Pinpoint the cell where the given text exists, returning its (x, y) midpoint coordinate. 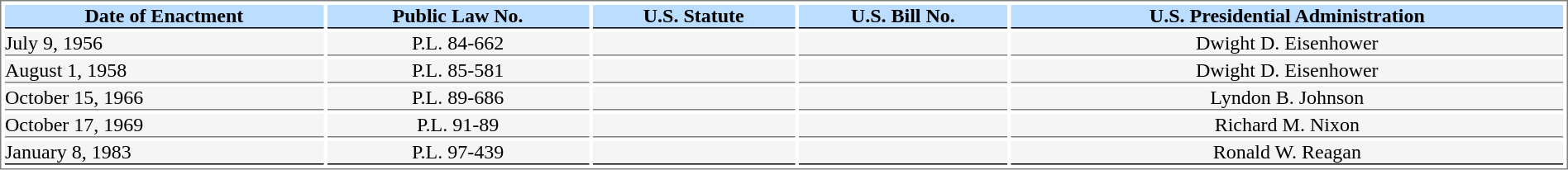
P.L. 91-89 (458, 125)
Ronald W. Reagan (1287, 153)
October 15, 1966 (164, 98)
January 8, 1983 (164, 153)
U.S. Presidential Administration (1287, 17)
P.L. 89-686 (458, 98)
July 9, 1956 (164, 44)
August 1, 1958 (164, 71)
U.S. Bill No. (903, 17)
Richard M. Nixon (1287, 125)
October 17, 1969 (164, 125)
P.L. 97-439 (458, 153)
Date of Enactment (164, 17)
Public Law No. (458, 17)
P.L. 84-662 (458, 44)
U.S. Statute (693, 17)
Lyndon B. Johnson (1287, 98)
P.L. 85-581 (458, 71)
